Detect which cell encompasses the target text, then output its [X, Y] center coordinate. 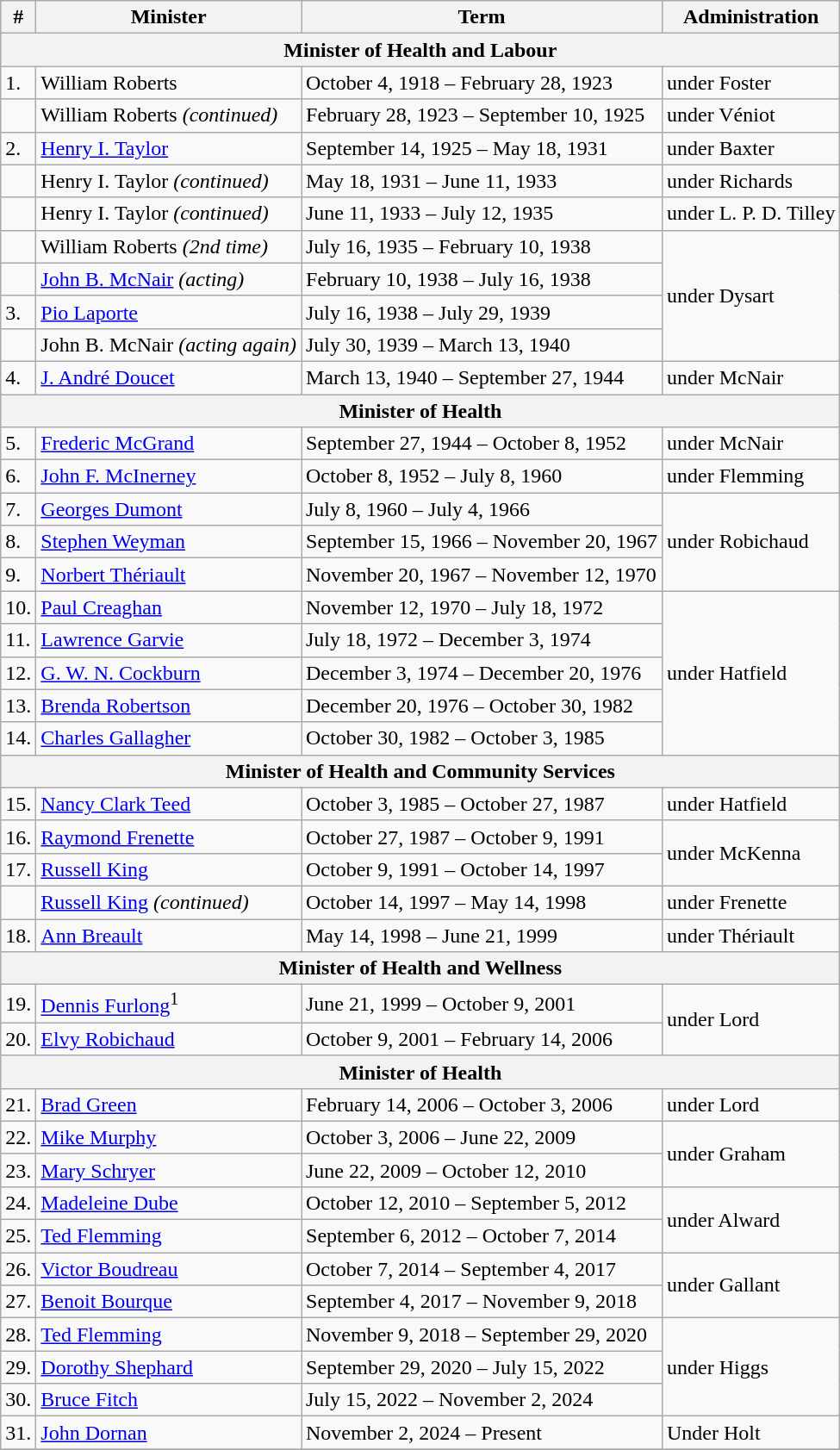
under Flemming [750, 476]
John Dornan [169, 1433]
26. [19, 1269]
September 14, 1925 – May 18, 1931 [482, 148]
February 10, 1938 – July 16, 1938 [482, 279]
25. [19, 1236]
under Robichaud [750, 542]
under L. P. D. Tilley [750, 214]
9. [19, 575]
Minister of Health and Wellness [420, 968]
December 20, 1976 – October 30, 1982 [482, 706]
Dorothy Shephard [169, 1367]
Madeleine Dube [169, 1203]
October 14, 1997 – May 14, 1998 [482, 902]
15. [19, 804]
8. [19, 542]
February 14, 2006 – October 3, 2006 [482, 1105]
Georges Dumont [169, 509]
Term [482, 17]
Russell King [169, 869]
under Thériault [750, 935]
G. W. N. Cockburn [169, 673]
October 4, 1918 – February 28, 1923 [482, 83]
Frederic McGrand [169, 444]
under Graham [750, 1154]
28. [19, 1335]
October 3, 1985 – October 27, 1987 [482, 804]
1. [19, 83]
William Roberts (2nd time) [169, 246]
11. [19, 640]
Brad Green [169, 1105]
Charles Gallagher [169, 738]
November 12, 1970 – July 18, 1972 [482, 607]
November 2, 2024 – Present [482, 1433]
July 8, 1960 – July 4, 1966 [482, 509]
Lawrence Garvie [169, 640]
# [19, 17]
13. [19, 706]
under Alward [750, 1219]
March 13, 1940 – September 27, 1944 [482, 377]
May 18, 1931 – June 11, 1933 [482, 181]
John B. McNair (acting) [169, 279]
October 9, 1991 – October 14, 1997 [482, 869]
under Frenette [750, 902]
May 14, 1998 – June 21, 1999 [482, 935]
June 21, 1999 – October 9, 2001 [482, 1005]
Raymond Frenette [169, 837]
5. [19, 444]
William Roberts (continued) [169, 115]
under Foster [750, 83]
September 15, 1966 – November 20, 1967 [482, 542]
Pio Laporte [169, 312]
November 9, 2018 – September 29, 2020 [482, 1335]
31. [19, 1433]
27. [19, 1302]
October 9, 2001 – February 14, 2006 [482, 1039]
Minister [169, 17]
October 7, 2014 – September 4, 2017 [482, 1269]
John F. McInerney [169, 476]
14. [19, 738]
Victor Boudreau [169, 1269]
7. [19, 509]
Russell King (continued) [169, 902]
under Baxter [750, 148]
24. [19, 1203]
June 22, 2009 – October 12, 2010 [482, 1170]
under Véniot [750, 115]
Henry I. Taylor [169, 148]
23. [19, 1170]
July 16, 1935 – February 10, 1938 [482, 246]
July 30, 1939 – March 13, 1940 [482, 345]
September 27, 1944 – October 8, 1952 [482, 444]
October 12, 2010 – September 5, 2012 [482, 1203]
John B. McNair (acting again) [169, 345]
20. [19, 1039]
under Gallant [750, 1285]
October 30, 1982 – October 3, 1985 [482, 738]
Mike Murphy [169, 1137]
Nancy Clark Teed [169, 804]
Ann Breault [169, 935]
under Higgs [750, 1367]
October 27, 1987 – October 9, 1991 [482, 837]
Brenda Robertson [169, 706]
18. [19, 935]
Dennis Furlong1 [169, 1005]
17. [19, 869]
Mary Schryer [169, 1170]
Bruce Fitch [169, 1400]
Elvy Robichaud [169, 1039]
September 6, 2012 – October 7, 2014 [482, 1236]
12. [19, 673]
Norbert Thériault [169, 575]
September 4, 2017 – November 9, 2018 [482, 1302]
December 3, 1974 – December 20, 1976 [482, 673]
10. [19, 607]
30. [19, 1400]
Stephen Weyman [169, 542]
July 15, 2022 – November 2, 2024 [482, 1400]
19. [19, 1005]
Under Holt [750, 1433]
22. [19, 1137]
under Dysart [750, 296]
Administration [750, 17]
Paul Creaghan [169, 607]
2. [19, 148]
Minister of Health and Community Services [420, 771]
William Roberts [169, 83]
September 29, 2020 – July 15, 2022 [482, 1367]
4. [19, 377]
October 3, 2006 – June 22, 2009 [482, 1137]
29. [19, 1367]
June 11, 1933 – July 12, 1935 [482, 214]
21. [19, 1105]
3. [19, 312]
under Richards [750, 181]
July 16, 1938 – July 29, 1939 [482, 312]
Minister of Health and Labour [420, 50]
6. [19, 476]
J. André Doucet [169, 377]
November 20, 1967 – November 12, 1970 [482, 575]
16. [19, 837]
under McKenna [750, 853]
October 8, 1952 – July 8, 1960 [482, 476]
February 28, 1923 – September 10, 1925 [482, 115]
Benoit Bourque [169, 1302]
July 18, 1972 – December 3, 1974 [482, 640]
